Search for the cell housing the specified text and yield its (x, y) center coordinate. 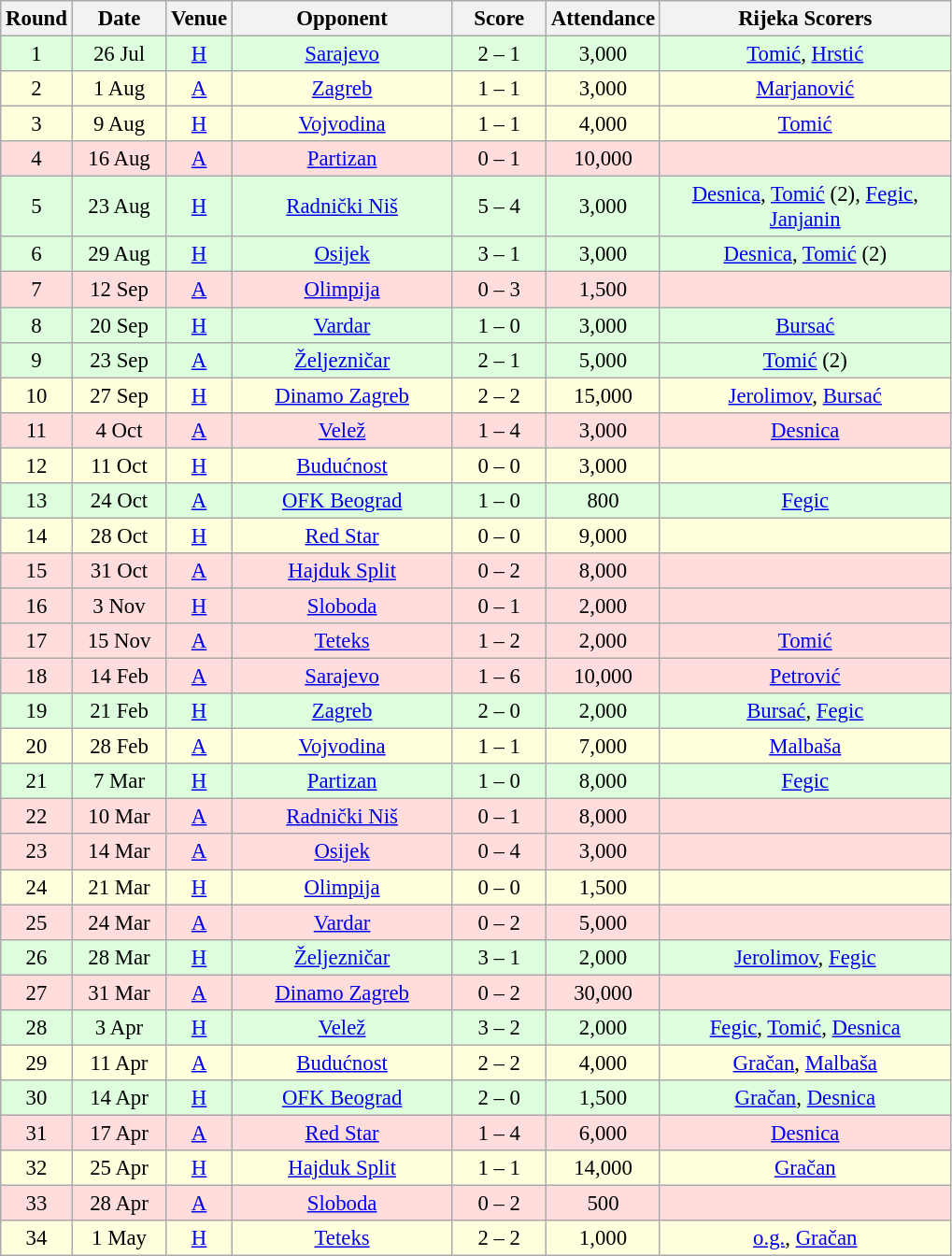
Desnica, Tomić (2) (805, 255)
Venue (200, 19)
2 (36, 89)
17 Apr (120, 1133)
Round (36, 19)
Gračan (805, 1168)
1,000 (604, 1238)
28 (36, 1028)
31 (36, 1133)
15,000 (604, 395)
Fegic, Tomić, Desnica (805, 1028)
9 (36, 360)
5 – 4 (499, 207)
Tomić (2) (805, 360)
24 Oct (120, 501)
21 (36, 781)
28 Apr (120, 1204)
Bursać, Fegic (805, 711)
4 Oct (120, 430)
25 (36, 922)
3 Nov (120, 606)
29 (36, 1063)
31 Oct (120, 571)
Gračan, Desnica (805, 1098)
16 Aug (120, 159)
29 Aug (120, 255)
16 (36, 606)
7 (36, 290)
14 Feb (120, 677)
Opponent (342, 19)
24 (36, 887)
20 (36, 747)
7,000 (604, 747)
Petrović (805, 677)
14,000 (604, 1168)
17 (36, 641)
11 Oct (120, 465)
31 Mar (120, 992)
32 (36, 1168)
1 – 2 (499, 641)
28 Oct (120, 535)
1 May (120, 1238)
Score (499, 19)
8 (36, 325)
9 Aug (120, 124)
18 (36, 677)
Desnica, Tomić (2), Fegic, Janjanin (805, 207)
1 – 6 (499, 677)
24 Mar (120, 922)
Jerolimov, Fegic (805, 957)
15 Nov (120, 641)
23 (36, 852)
1 (36, 54)
5 (36, 207)
Date (120, 19)
1 Aug (120, 89)
3 (36, 124)
6,000 (604, 1133)
Malbaša (805, 747)
Bursać (805, 325)
12 (36, 465)
Tomić, Hrstić (805, 54)
28 Feb (120, 747)
o.g., Gračan (805, 1238)
0 – 3 (499, 290)
6 (36, 255)
12 Sep (120, 290)
500 (604, 1204)
26 Jul (120, 54)
23 Aug (120, 207)
26 (36, 957)
22 (36, 817)
20 Sep (120, 325)
28 Mar (120, 957)
Rijeka Scorers (805, 19)
11 Apr (120, 1063)
34 (36, 1238)
30,000 (604, 992)
30 (36, 1098)
14 Mar (120, 852)
14 Apr (120, 1098)
7 Mar (120, 781)
19 (36, 711)
Gračan, Malbaša (805, 1063)
800 (604, 501)
10 Mar (120, 817)
3 Apr (120, 1028)
23 Sep (120, 360)
33 (36, 1204)
15 (36, 571)
27 Sep (120, 395)
10 (36, 395)
Marjanović (805, 89)
13 (36, 501)
25 Apr (120, 1168)
Attendance (604, 19)
21 Mar (120, 887)
14 (36, 535)
3 – 2 (499, 1028)
0 – 4 (499, 852)
4 (36, 159)
Jerolimov, Bursać (805, 395)
27 (36, 992)
21 Feb (120, 711)
11 (36, 430)
9,000 (604, 535)
